From the cell containing the given text, extract its center point as [X, Y] coordinate. 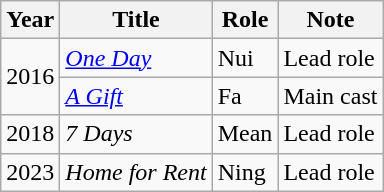
Home for Rent [136, 172]
Fa [245, 96]
One Day [136, 58]
A Gift [136, 96]
Nui [245, 58]
Role [245, 20]
2016 [30, 77]
7 Days [136, 134]
Main cast [330, 96]
2018 [30, 134]
2023 [30, 172]
Mean [245, 134]
Note [330, 20]
Ning [245, 172]
Title [136, 20]
Year [30, 20]
